Return (x, y) of the center of cell containing provided text 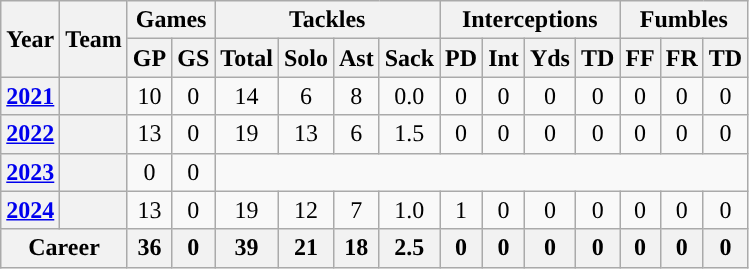
Interceptions (530, 20)
Solo (306, 58)
1 (462, 210)
2.5 (409, 248)
39 (247, 248)
FR (682, 58)
Games (170, 20)
0.0 (409, 96)
Ast (356, 58)
Team (94, 39)
2024 (30, 210)
10 (149, 96)
21 (306, 248)
Total (247, 58)
7 (356, 210)
2023 (30, 172)
Fumbles (684, 20)
Int (504, 58)
18 (356, 248)
PD (462, 58)
14 (247, 96)
Yds (550, 58)
Sack (409, 58)
FF (640, 58)
GS (194, 58)
1.0 (409, 210)
8 (356, 96)
GP (149, 58)
2021 (30, 96)
Year (30, 39)
2022 (30, 134)
36 (149, 248)
Career (64, 248)
12 (306, 210)
Tackles (328, 20)
1.5 (409, 134)
